Capture the cell that displays the provided text and extract its (x, y) central coordinate. 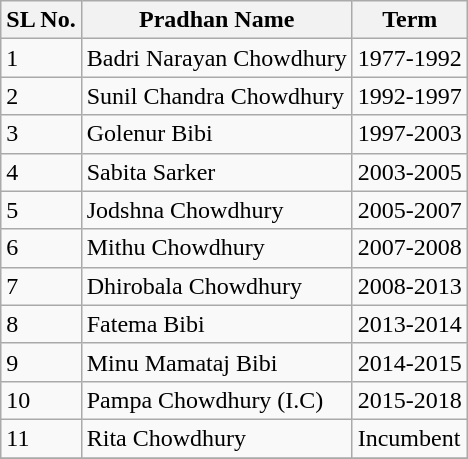
2013-2014 (410, 324)
Mithu Chowdhury (216, 248)
Term (410, 20)
Sunil Chandra Chowdhury (216, 96)
11 (41, 438)
2003-2005 (410, 172)
1 (41, 58)
8 (41, 324)
1977-1992 (410, 58)
Pradhan Name (216, 20)
2007-2008 (410, 248)
SL No. (41, 20)
Minu Mamataj Bibi (216, 362)
Pampa Chowdhury (I.C) (216, 400)
6 (41, 248)
2015-2018 (410, 400)
2008-2013 (410, 286)
Dhirobala Chowdhury (216, 286)
Badri Narayan Chowdhury (216, 58)
2005-2007 (410, 210)
Rita Chowdhury (216, 438)
2014-2015 (410, 362)
1997-2003 (410, 134)
9 (41, 362)
1992-1997 (410, 96)
Golenur Bibi (216, 134)
3 (41, 134)
Incumbent (410, 438)
Fatema Bibi (216, 324)
Sabita Sarker (216, 172)
7 (41, 286)
4 (41, 172)
5 (41, 210)
10 (41, 400)
Jodshna Chowdhury (216, 210)
2 (41, 96)
